Extract the (x, y) coordinate from the center of the cell holding the provided text.  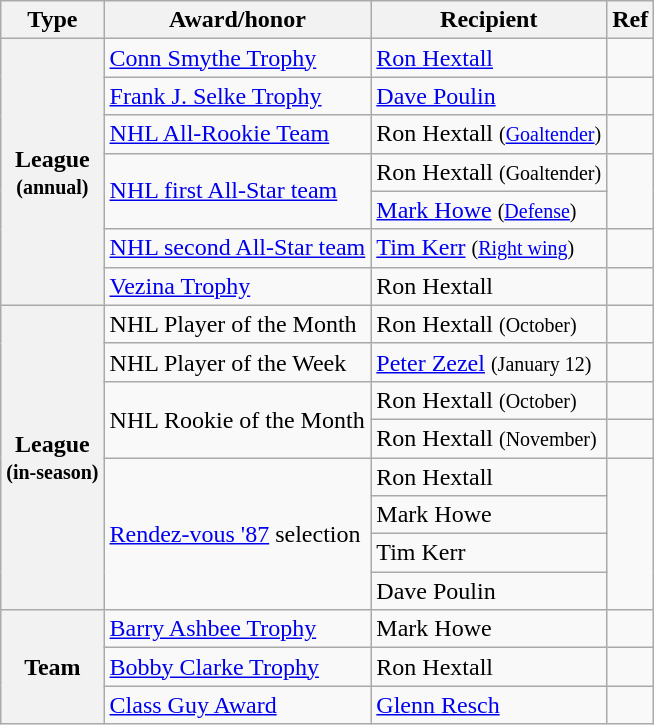
Ron Hextall (November) (489, 438)
Recipient (489, 20)
Frank J. Selke Trophy (238, 96)
Barry Ashbee Trophy (238, 629)
Vezina Trophy (238, 286)
Team (52, 667)
Glenn Resch (489, 705)
League(in-season) (52, 457)
Ref (630, 20)
Bobby Clarke Trophy (238, 667)
Mark Howe (Defense) (489, 210)
Tim Kerr (Right wing) (489, 248)
NHL All-Rookie Team (238, 134)
League(annual) (52, 172)
NHL first All-Star team (238, 191)
Tim Kerr (489, 553)
NHL Rookie of the Month (238, 419)
Rendez-vous '87 selection (238, 534)
Peter Zezel (January 12) (489, 362)
Conn Smythe Trophy (238, 58)
Class Guy Award (238, 705)
Type (52, 20)
NHL second All-Star team (238, 248)
NHL Player of the Month (238, 324)
Award/honor (238, 20)
NHL Player of the Week (238, 362)
